From the cell containing the given text, extract its center point as (x, y) coordinate. 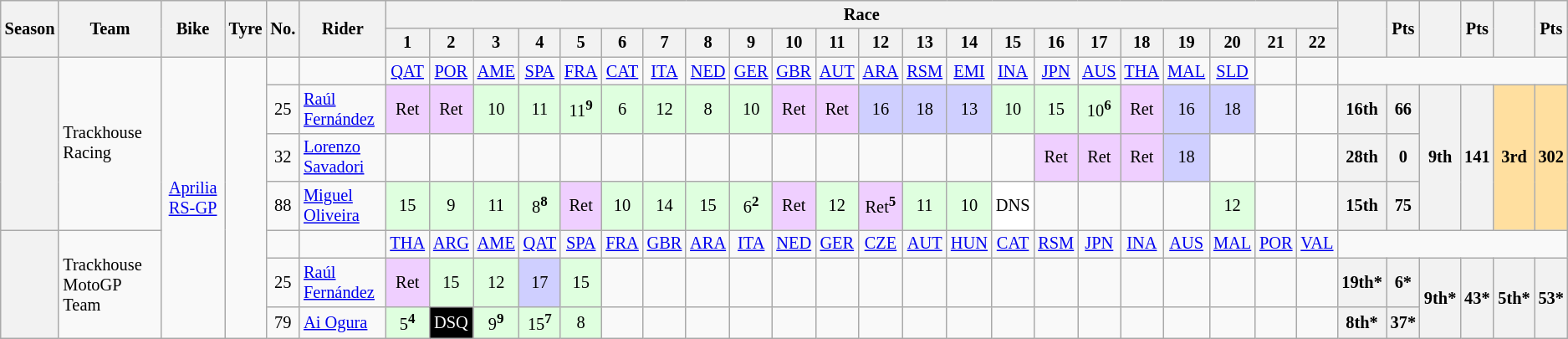
21 (1276, 43)
16th (1361, 109)
3 (497, 43)
Rider (343, 28)
37* (1403, 323)
5 (580, 43)
Tyre (246, 28)
20 (1233, 43)
Ret5 (881, 206)
22 (1316, 43)
SLD (1233, 71)
Team (110, 28)
302 (1551, 157)
5th* (1514, 298)
Race (861, 14)
15th (1361, 206)
62 (751, 206)
106 (1099, 109)
CZE (881, 244)
43* (1477, 298)
4 (540, 43)
75 (1403, 206)
VAL (1316, 244)
No. (283, 28)
Miguel Oliveira (343, 206)
8th* (1361, 323)
1 (407, 43)
99 (497, 323)
3rd (1514, 157)
Trackhouse MotoGP Team (110, 284)
19th* (1361, 282)
Season (30, 28)
6* (1403, 282)
32 (283, 157)
Lorenzo Savadori (343, 157)
54 (407, 323)
HUN (969, 244)
Bike (192, 28)
DNS (1013, 206)
0 (1403, 157)
7 (665, 43)
9th* (1440, 298)
Trackhouse Racing (110, 144)
9th (1440, 157)
157 (540, 323)
66 (1403, 109)
ARG (452, 244)
2 (452, 43)
28th (1361, 157)
79 (283, 323)
Aprilia RS-GP (192, 198)
53* (1551, 298)
119 (580, 109)
EMI (969, 71)
Ai Ogura (343, 323)
DSQ (452, 323)
141 (1477, 157)
19 (1186, 43)
